Return the [x, y] coordinate for the center point of the cell that contains the specified text.  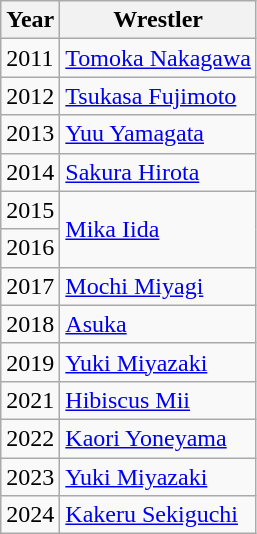
2018 [30, 324]
Mika Iida [158, 229]
2017 [30, 286]
Hibiscus Mii [158, 400]
Kaori Yoneyama [158, 438]
Sakura Hirota [158, 172]
2012 [30, 96]
Kakeru Sekiguchi [158, 515]
2015 [30, 210]
2024 [30, 515]
2016 [30, 248]
2022 [30, 438]
2021 [30, 400]
Yuu Yamagata [158, 134]
2011 [30, 58]
2013 [30, 134]
2014 [30, 172]
2023 [30, 477]
Year [30, 20]
Tsukasa Fujimoto [158, 96]
2019 [30, 362]
Mochi Miyagi [158, 286]
Wrestler [158, 20]
Tomoka Nakagawa [158, 58]
Asuka [158, 324]
